Search for the cell housing the specified text and yield its (X, Y) center coordinate. 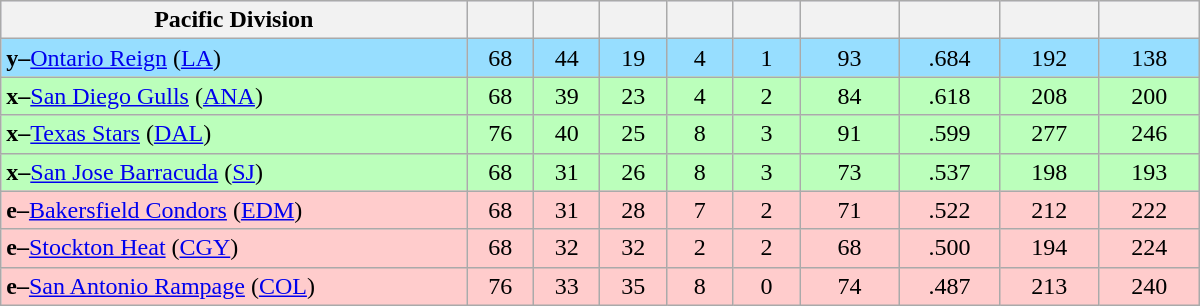
212 (1049, 210)
x–Texas Stars (DAL) (234, 134)
73 (850, 172)
138 (1149, 58)
Pacific Division (234, 20)
39 (566, 96)
0 (766, 286)
1 (766, 58)
240 (1149, 286)
25 (634, 134)
44 (566, 58)
224 (1149, 248)
193 (1149, 172)
40 (566, 134)
e–San Antonio Rampage (COL) (234, 286)
19 (634, 58)
277 (1049, 134)
x–San Jose Barracuda (SJ) (234, 172)
.522 (950, 210)
198 (1049, 172)
26 (634, 172)
200 (1149, 96)
208 (1049, 96)
74 (850, 286)
246 (1149, 134)
194 (1049, 248)
71 (850, 210)
x–San Diego Gulls (ANA) (234, 96)
.684 (950, 58)
e–Stockton Heat (CGY) (234, 248)
84 (850, 96)
213 (1049, 286)
.537 (950, 172)
.487 (950, 286)
.618 (950, 96)
.599 (950, 134)
192 (1049, 58)
91 (850, 134)
93 (850, 58)
28 (634, 210)
.500 (950, 248)
33 (566, 286)
e–Bakersfield Condors (EDM) (234, 210)
y–Ontario Reign (LA) (234, 58)
23 (634, 96)
222 (1149, 210)
35 (634, 286)
7 (700, 210)
